Find where the given text appears and provide that cell's center as (x, y) coordinate. 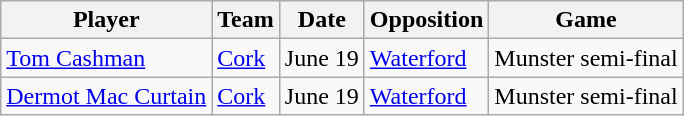
Tom Cashman (106, 58)
Dermot Mac Curtain (106, 96)
Team (246, 20)
Player (106, 20)
Date (322, 20)
Opposition (426, 20)
Game (586, 20)
